Find where the given text appears and provide that cell's center as [X, Y] coordinate. 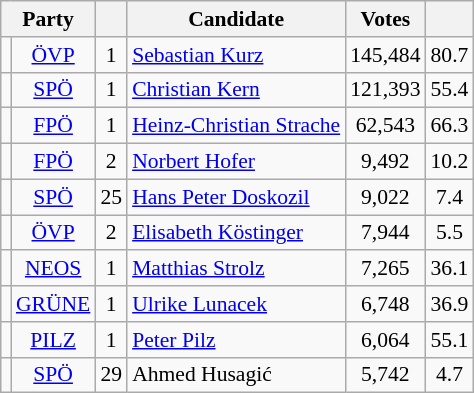
6,748 [385, 304]
29 [111, 375]
55.1 [450, 340]
Peter Pilz [236, 340]
Elisabeth Köstinger [236, 233]
36.9 [450, 304]
55.4 [450, 90]
5,742 [385, 375]
66.3 [450, 126]
Candidate [236, 19]
PILZ [53, 340]
Ulrike Lunacek [236, 304]
Hans Peter Doskozil [236, 197]
Party [48, 19]
4.7 [450, 375]
7.4 [450, 197]
Sebastian Kurz [236, 55]
6,064 [385, 340]
Ahmed Husagić [236, 375]
Christian Kern [236, 90]
36.1 [450, 269]
9,492 [385, 162]
80.7 [450, 55]
7,944 [385, 233]
Norbert Hofer [236, 162]
Votes [385, 19]
10.2 [450, 162]
7,265 [385, 269]
121,393 [385, 90]
5.5 [450, 233]
9,022 [385, 197]
Heinz-Christian Strache [236, 126]
Matthias Strolz [236, 269]
25 [111, 197]
145,484 [385, 55]
62,543 [385, 126]
NEOS [53, 269]
GRÜNE [53, 304]
